Capture the cell that displays the provided text and extract its (x, y) central coordinate. 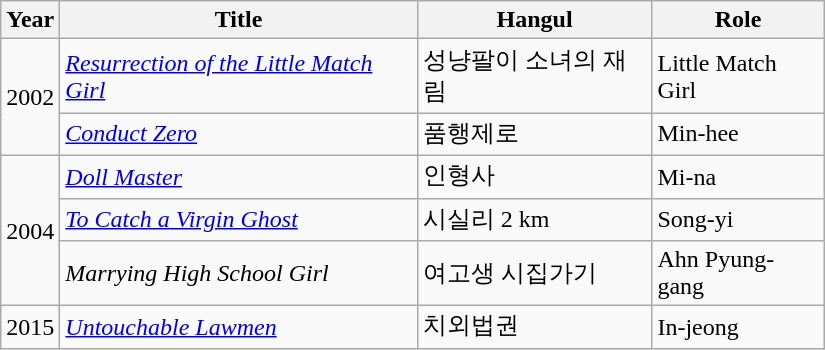
Year (30, 20)
2015 (30, 328)
Song-yi (738, 220)
성냥팔이 소녀의 재림 (534, 76)
여고생 시집가기 (534, 274)
치외법권 (534, 328)
Resurrection of the Little Match Girl (238, 76)
Marrying High School Girl (238, 274)
인형사 (534, 176)
In-jeong (738, 328)
시실리 2 km (534, 220)
Conduct Zero (238, 134)
품행제로 (534, 134)
Hangul (534, 20)
Role (738, 20)
2004 (30, 230)
Little Match Girl (738, 76)
Untouchable Lawmen (238, 328)
Title (238, 20)
Mi-na (738, 176)
Min-hee (738, 134)
Doll Master (238, 176)
Ahn Pyung-gang (738, 274)
To Catch a Virgin Ghost (238, 220)
2002 (30, 98)
